Detect which cell encompasses the target text, then output its (x, y) center coordinate. 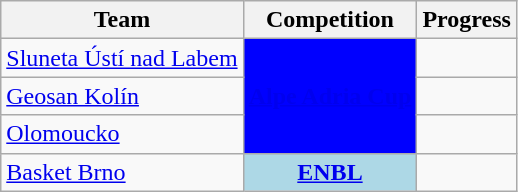
Sluneta Ústí nad Labem (122, 58)
Olomoucko (122, 134)
Basket Brno (122, 172)
Geosan Kolín (122, 96)
Team (122, 20)
Alpe Adria Cup (330, 96)
ENBL (330, 172)
Competition (330, 20)
Progress (466, 20)
